Find where the given text appears and provide that cell's center as [x, y] coordinate. 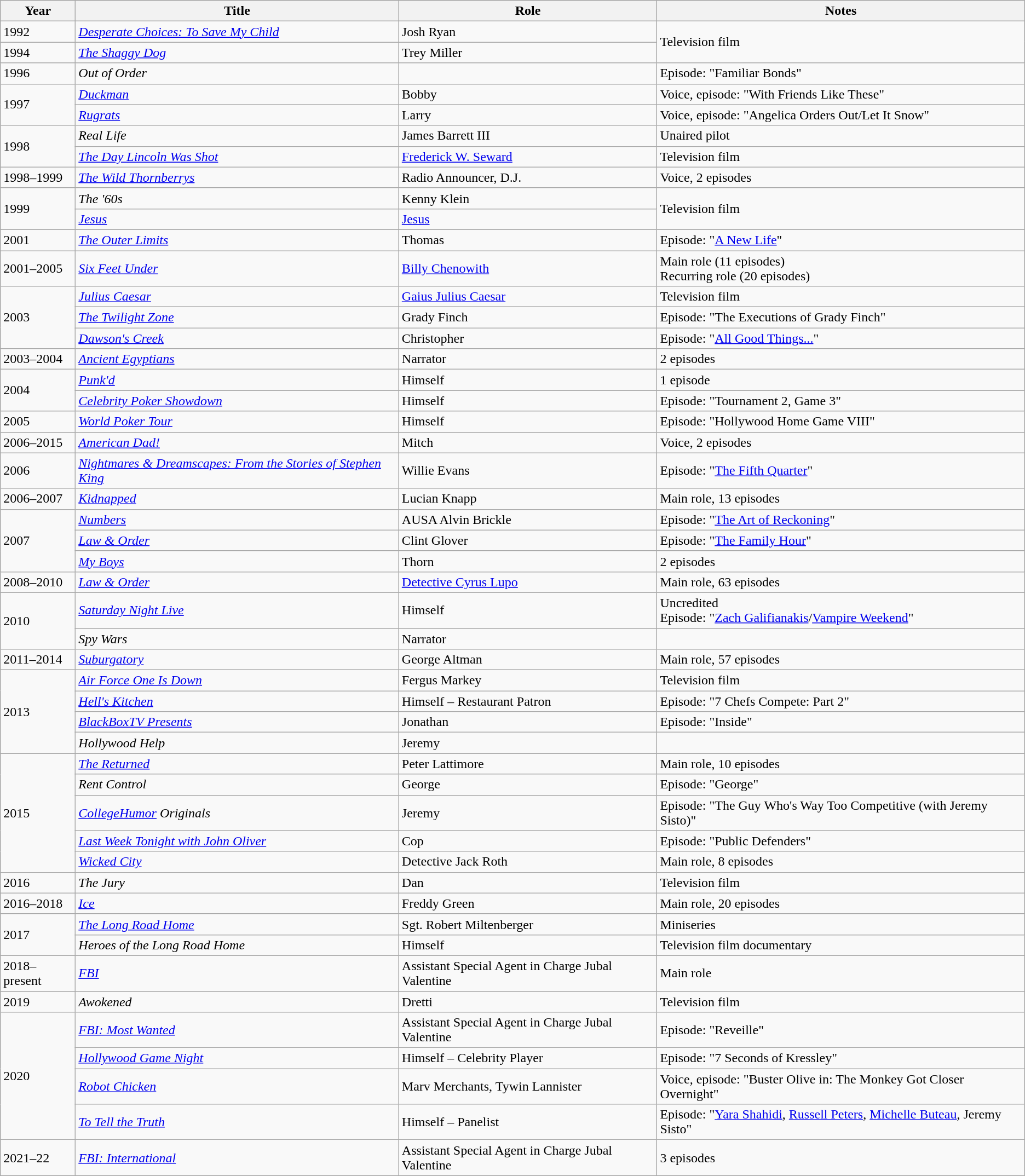
Jonathan [528, 722]
Desperate Choices: To Save My Child [238, 32]
Freddy Green [528, 903]
FBI [238, 973]
FBI: Most Wanted [238, 1030]
2020 [38, 1076]
Main role [841, 973]
Detective Jack Roth [528, 862]
Punk'd [238, 380]
Cop [528, 841]
Heroes of the Long Road Home [238, 945]
2001–2005 [38, 268]
Celebrity Poker Showdown [238, 401]
Clint Glover [528, 540]
Billy Chenowith [528, 268]
UncreditedEpisode: "Zach Galifianakis/Vampire Weekend" [841, 610]
2005 [38, 422]
Radio Announcer, D.J. [528, 177]
Thomas [528, 240]
Year [38, 11]
Bobby [528, 94]
Hell's Kitchen [238, 701]
Mitch [528, 442]
Episode: "Reveille" [841, 1030]
Saturday Night Live [238, 610]
American Dad! [238, 442]
Episode: "Public Defenders" [841, 841]
The Outer Limits [238, 240]
Robot Chicken [238, 1086]
Voice, episode: "Angelica Orders Out/Let It Snow" [841, 115]
Episode: "7 Chefs Compete: Part 2" [841, 701]
Episode: "The Executions of Grady Finch" [841, 318]
Ancient Egyptians [238, 359]
2013 [38, 712]
Main role, 63 episodes [841, 582]
Air Force One Is Down [238, 681]
Episode: "Familiar Bonds" [841, 73]
Role [528, 11]
Episode: "The Art of Reckoning" [841, 520]
Lucian Knapp [528, 499]
2021–22 [38, 1157]
Episode: "A New Life" [841, 240]
2003 [38, 318]
Episode: "Yara Shahidi, Russell Peters, Michelle Buteau, Jeremy Sisto" [841, 1122]
2018–present [38, 973]
Main role, 57 episodes [841, 660]
Kenny Klein [528, 198]
Episode: "All Good Things..." [841, 338]
Hollywood Help [238, 743]
The Returned [238, 764]
Thorn [528, 561]
The Wild Thornberrys [238, 177]
2006–2007 [38, 499]
AUSA Alvin Brickle [528, 520]
2017 [38, 935]
Unaired pilot [841, 136]
2015 [38, 812]
Last Week Tonight with John Oliver [238, 841]
Episode: "7 Seconds of Kressley" [841, 1058]
Episode: "George" [841, 785]
Dawson's Creek [238, 338]
Episode: "Inside" [841, 722]
World Poker Tour [238, 422]
Rugrats [238, 115]
2006–2015 [38, 442]
FBI: International [238, 1157]
2007 [38, 540]
CollegeHumor Originals [238, 812]
Himself – Panelist [528, 1122]
Willie Evans [528, 471]
2001 [38, 240]
Marv Merchants, Tywin Lannister [528, 1086]
Dretti [528, 1001]
James Barrett III [528, 136]
Real Life [238, 136]
Episode: "Tournament 2, Game 3" [841, 401]
1996 [38, 73]
Episode: "The Fifth Quarter" [841, 471]
Josh Ryan [528, 32]
Notes [841, 11]
Episode: "Hollywood Home Game VIII" [841, 422]
Out of Order [238, 73]
Wicked City [238, 862]
2010 [38, 621]
BlackBoxTV Presents [238, 722]
2019 [38, 1001]
To Tell the Truth [238, 1122]
Grady Finch [528, 318]
Main role, 20 episodes [841, 903]
Ice [238, 903]
Dan [528, 883]
Miniseries [841, 924]
George [528, 785]
Television film documentary [841, 945]
3 episodes [841, 1157]
Voice, episode: "With Friends Like These" [841, 94]
2008–2010 [38, 582]
Peter Lattimore [528, 764]
Trey Miller [528, 53]
Duckman [238, 94]
Main role, 8 episodes [841, 862]
Main role, 13 episodes [841, 499]
1992 [38, 32]
Frederick W. Seward [528, 157]
1999 [38, 209]
Himself – Restaurant Patron [528, 701]
1 episode [841, 380]
2016–2018 [38, 903]
Himself – Celebrity Player [528, 1058]
Sgt. Robert Miltenberger [528, 924]
Julius Caesar [238, 297]
My Boys [238, 561]
2006 [38, 471]
Spy Wars [238, 639]
Christopher [528, 338]
2004 [38, 390]
Episode: "The Guy Who's Way Too Competitive (with Jeremy Sisto)" [841, 812]
Main role (11 episodes) Recurring role (20 episodes) [841, 268]
Main role, 10 episodes [841, 764]
1998–1999 [38, 177]
1997 [38, 105]
Six Feet Under [238, 268]
Kidnapped [238, 499]
1994 [38, 53]
Rent Control [238, 785]
Title [238, 11]
The Jury [238, 883]
Suburgatory [238, 660]
2016 [38, 883]
The Shaggy Dog [238, 53]
The '60s [238, 198]
Fergus Markey [528, 681]
The Long Road Home [238, 924]
The Twilight Zone [238, 318]
Detective Cyrus Lupo [528, 582]
Episode: "The Family Hour" [841, 540]
Gaius Julius Caesar [528, 297]
Nightmares & Dreamscapes: From the Stories of Stephen King [238, 471]
Larry [528, 115]
Voice, episode: "Buster Olive in: The Monkey Got Closer Overnight" [841, 1086]
Awokened [238, 1001]
Hollywood Game Night [238, 1058]
1998 [38, 146]
2011–2014 [38, 660]
2003–2004 [38, 359]
George Altman [528, 660]
The Day Lincoln Was Shot [238, 157]
Numbers [238, 520]
